Extract the (x, y) coordinate from the center of the cell holding the provided text.  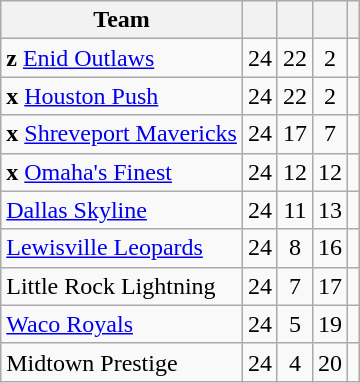
Little Rock Lightning (122, 286)
16 (330, 248)
Midtown Prestige (122, 362)
x Houston Push (122, 96)
x Omaha's Finest (122, 172)
19 (330, 324)
x Shreveport Mavericks (122, 134)
5 (294, 324)
13 (330, 210)
4 (294, 362)
Dallas Skyline (122, 210)
z Enid Outlaws (122, 58)
8 (294, 248)
Waco Royals (122, 324)
20 (330, 362)
Lewisville Leopards (122, 248)
11 (294, 210)
Team (122, 20)
